Search for the cell housing the specified text and yield its [x, y] center coordinate. 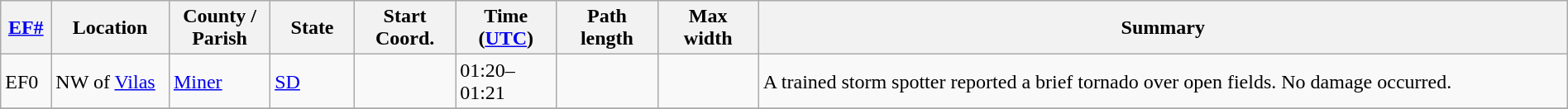
County / Parish [219, 28]
EF# [26, 28]
Summary [1163, 28]
Miner [219, 81]
NW of Vilas [111, 81]
EF0 [26, 81]
Location [111, 28]
01:20–01:21 [506, 81]
SD [313, 81]
Max width [708, 28]
Path length [607, 28]
A trained storm spotter reported a brief tornado over open fields. No damage occurred. [1163, 81]
Start Coord. [404, 28]
State [313, 28]
Time (UTC) [506, 28]
